Output the (X, Y) coordinate of the center of the cell containing the given text.  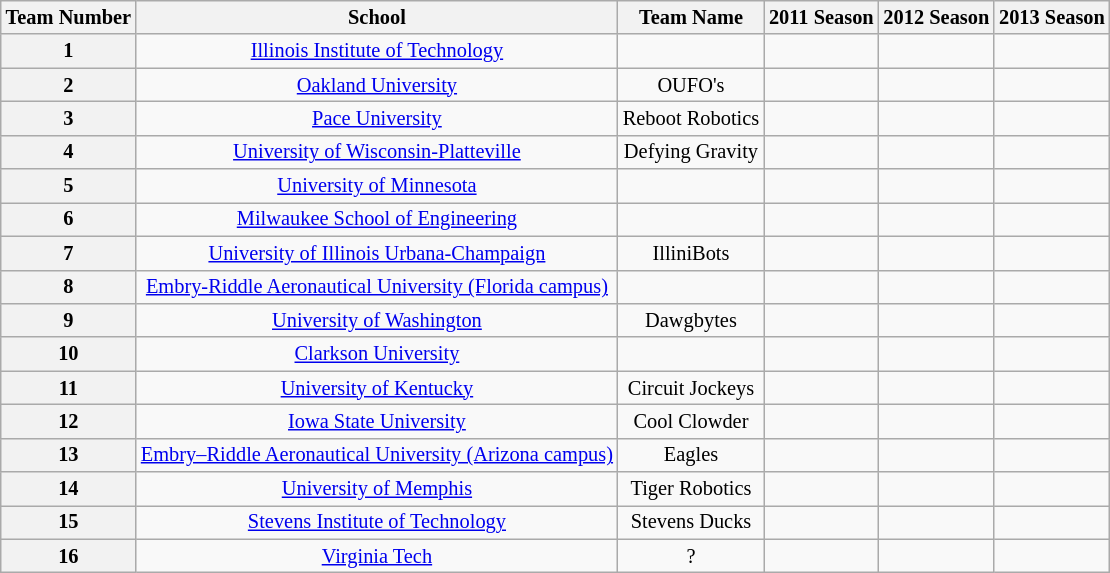
5 (68, 186)
15 (68, 522)
14 (68, 489)
7 (68, 253)
University of Illinois Urbana-Champaign (377, 253)
Dawgbytes (691, 320)
6 (68, 219)
Oakland University (377, 85)
Team Number (68, 17)
Clarkson University (377, 354)
13 (68, 455)
Virginia Tech (377, 556)
11 (68, 388)
2011 Season (821, 17)
Iowa State University (377, 421)
4 (68, 152)
University of Minnesota (377, 186)
IlliniBots (691, 253)
University of Memphis (377, 489)
? (691, 556)
School (377, 17)
Pace University (377, 118)
16 (68, 556)
Reboot Robotics (691, 118)
12 (68, 421)
University of Wisconsin-Platteville (377, 152)
3 (68, 118)
2012 Season (937, 17)
Illinois Institute of Technology (377, 51)
Milwaukee School of Engineering (377, 219)
University of Washington (377, 320)
Circuit Jockeys (691, 388)
1 (68, 51)
Cool Clowder (691, 421)
10 (68, 354)
Stevens Institute of Technology (377, 522)
Embry–Riddle Aeronautical University (Arizona campus) (377, 455)
8 (68, 287)
Defying Gravity (691, 152)
University of Kentucky (377, 388)
Team Name (691, 17)
2 (68, 85)
OUFO's (691, 85)
Eagles (691, 455)
2013 Season (1052, 17)
Stevens Ducks (691, 522)
Embry-Riddle Aeronautical University (Florida campus) (377, 287)
Tiger Robotics (691, 489)
9 (68, 320)
